Provide the (x, y) coordinate of the cell's center where the given text is located.  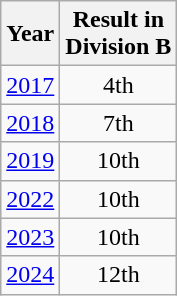
Year (30, 34)
4th (118, 85)
7th (118, 123)
2023 (30, 237)
Result inDivision B (118, 34)
12th (118, 275)
2022 (30, 199)
2017 (30, 85)
2018 (30, 123)
2019 (30, 161)
2024 (30, 275)
